From the cell containing the given text, extract its center point as [X, Y] coordinate. 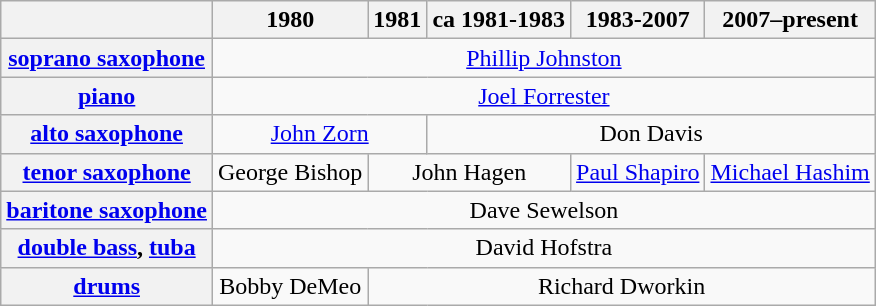
John Hagen [470, 172]
Don Davis [651, 134]
ca 1981-1983 [499, 20]
double bass, tuba [107, 248]
Bobby DeMeo [290, 286]
alto saxophone [107, 134]
2007–present [790, 20]
John Zorn [320, 134]
1980 [290, 20]
George Bishop [290, 172]
Michael Hashim [790, 172]
drums [107, 286]
piano [107, 96]
tenor saxophone [107, 172]
Phillip Johnston [544, 58]
Richard Dworkin [622, 286]
Dave Sewelson [544, 210]
Paul Shapiro [638, 172]
baritone saxophone [107, 210]
David Hofstra [544, 248]
1981 [398, 20]
1983-2007 [638, 20]
Joel Forrester [544, 96]
soprano saxophone [107, 58]
